From the cell containing the given text, extract its center point as [x, y] coordinate. 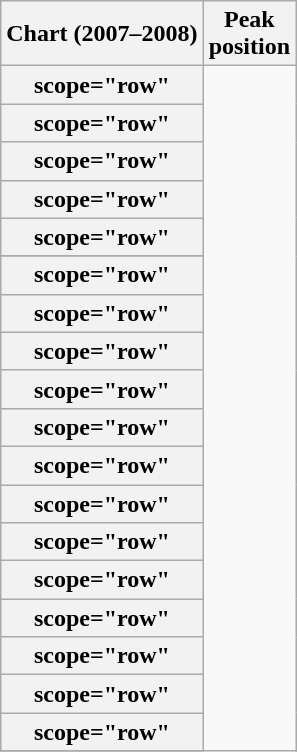
Peakposition [249, 34]
Chart (2007–2008) [102, 34]
